Scan for the cell matching the given text and deliver its [X, Y] coordinate at center. 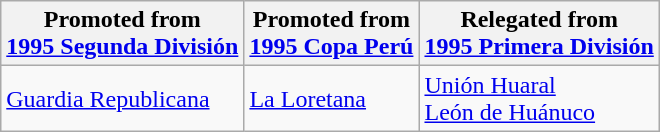
Unión Huaral León de Huánuco [539, 98]
Relegated from1995 Primera División [539, 34]
Promoted from1995 Copa Perú [332, 34]
Promoted from1995 Segunda División [122, 34]
La Loretana [332, 98]
Guardia Republicana [122, 98]
